Search for the cell housing the specified text and yield its [x, y] center coordinate. 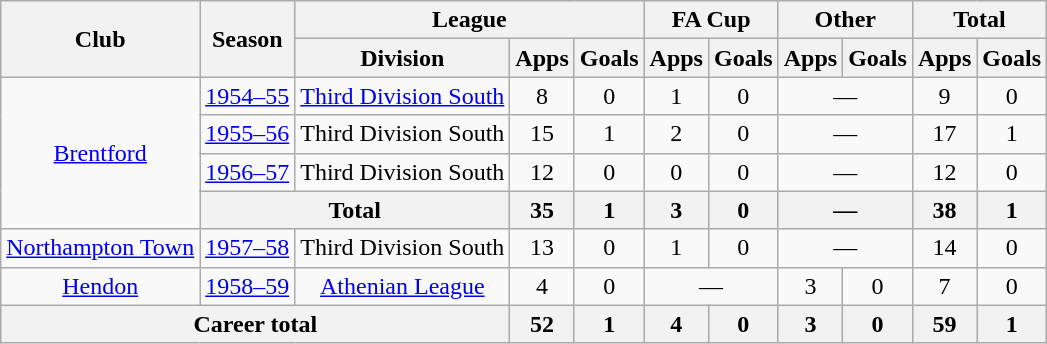
Career total [256, 324]
1957–58 [248, 248]
1956–57 [248, 172]
League [470, 20]
Season [248, 39]
Northampton Town [100, 248]
1958–59 [248, 286]
7 [944, 286]
Brentford [100, 153]
15 [542, 134]
Hendon [100, 286]
Division [402, 58]
1954–55 [248, 96]
38 [944, 210]
8 [542, 96]
14 [944, 248]
59 [944, 324]
35 [542, 210]
9 [944, 96]
Other [845, 20]
FA Cup [711, 20]
Athenian League [402, 286]
17 [944, 134]
1955–56 [248, 134]
2 [676, 134]
Club [100, 39]
13 [542, 248]
52 [542, 324]
